Locate the cell with the specified text and output its [X, Y] center coordinate. 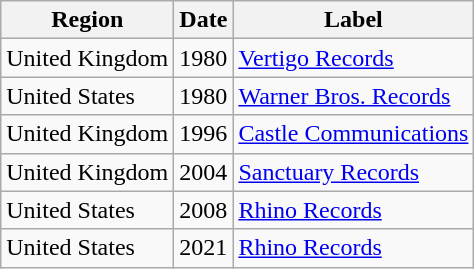
Label [354, 20]
2008 [204, 210]
Sanctuary Records [354, 172]
Region [88, 20]
Castle Communications [354, 134]
Warner Bros. Records [354, 96]
2004 [204, 172]
Date [204, 20]
Vertigo Records [354, 58]
2021 [204, 248]
1996 [204, 134]
